Provide the [x, y] coordinate of the cell's center where the given text is located.  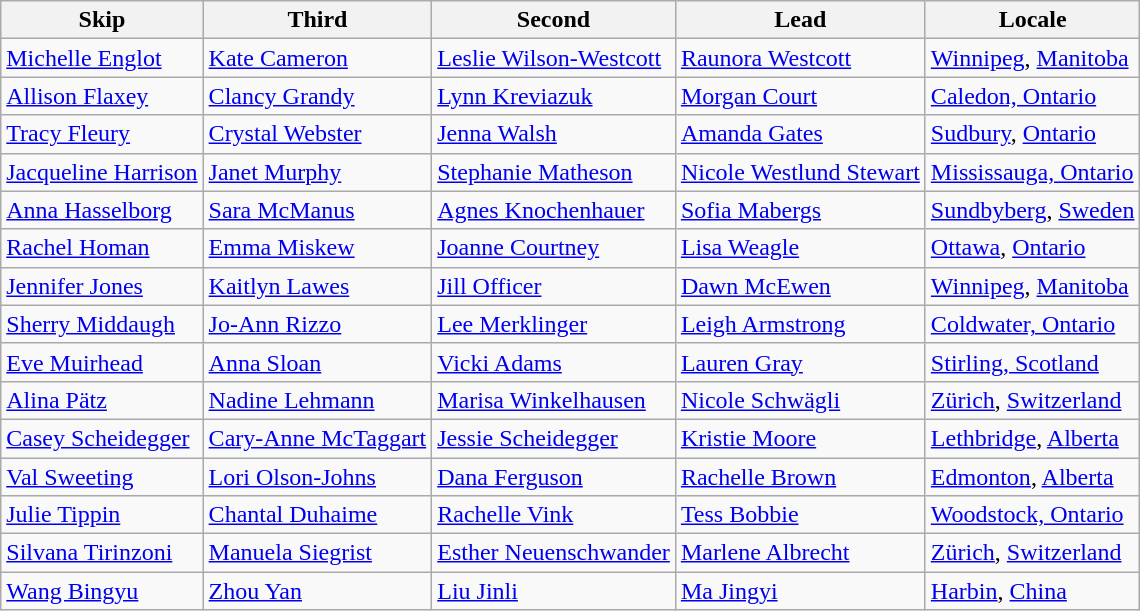
Silvana Tirinzoni [102, 553]
Kate Cameron [318, 58]
Marlene Albrecht [800, 553]
Jo-Ann Rizzo [318, 324]
Raunora Westcott [800, 58]
Edmonton, Alberta [1032, 477]
Anna Hasselborg [102, 210]
Mississauga, Ontario [1032, 172]
Kaitlyn Lawes [318, 286]
Ma Jingyi [800, 591]
Jenna Walsh [554, 134]
Dawn McEwen [800, 286]
Nicole Westlund Stewart [800, 172]
Jill Officer [554, 286]
Third [318, 20]
Lauren Gray [800, 362]
Sara McManus [318, 210]
Vicki Adams [554, 362]
Liu Jinli [554, 591]
Allison Flaxey [102, 96]
Julie Tippin [102, 515]
Leigh Armstrong [800, 324]
Stirling, Scotland [1032, 362]
Kristie Moore [800, 438]
Locale [1032, 20]
Crystal Webster [318, 134]
Lead [800, 20]
Second [554, 20]
Woodstock, Ontario [1032, 515]
Dana Ferguson [554, 477]
Sundbyberg, Sweden [1032, 210]
Rachel Homan [102, 248]
Lynn Kreviazuk [554, 96]
Manuela Siegrist [318, 553]
Anna Sloan [318, 362]
Zhou Yan [318, 591]
Val Sweeting [102, 477]
Tess Bobbie [800, 515]
Marisa Winkelhausen [554, 400]
Caledon, Ontario [1032, 96]
Lee Merklinger [554, 324]
Casey Scheidegger [102, 438]
Stephanie Matheson [554, 172]
Lethbridge, Alberta [1032, 438]
Agnes Knochenhauer [554, 210]
Amanda Gates [800, 134]
Sudbury, Ontario [1032, 134]
Sherry Middaugh [102, 324]
Chantal Duhaime [318, 515]
Michelle Englot [102, 58]
Jessie Scheidegger [554, 438]
Emma Miskew [318, 248]
Cary-Anne McTaggart [318, 438]
Jennifer Jones [102, 286]
Rachelle Vink [554, 515]
Nicole Schwägli [800, 400]
Leslie Wilson-Westcott [554, 58]
Nadine Lehmann [318, 400]
Janet Murphy [318, 172]
Lisa Weagle [800, 248]
Joanne Courtney [554, 248]
Alina Pätz [102, 400]
Esther Neuenschwander [554, 553]
Jacqueline Harrison [102, 172]
Sofia Mabergs [800, 210]
Wang Bingyu [102, 591]
Ottawa, Ontario [1032, 248]
Rachelle Brown [800, 477]
Harbin, China [1032, 591]
Tracy Fleury [102, 134]
Morgan Court [800, 96]
Clancy Grandy [318, 96]
Skip [102, 20]
Eve Muirhead [102, 362]
Coldwater, Ontario [1032, 324]
Lori Olson-Johns [318, 477]
